Extract the [x, y] coordinate from the center of the cell holding the provided text.  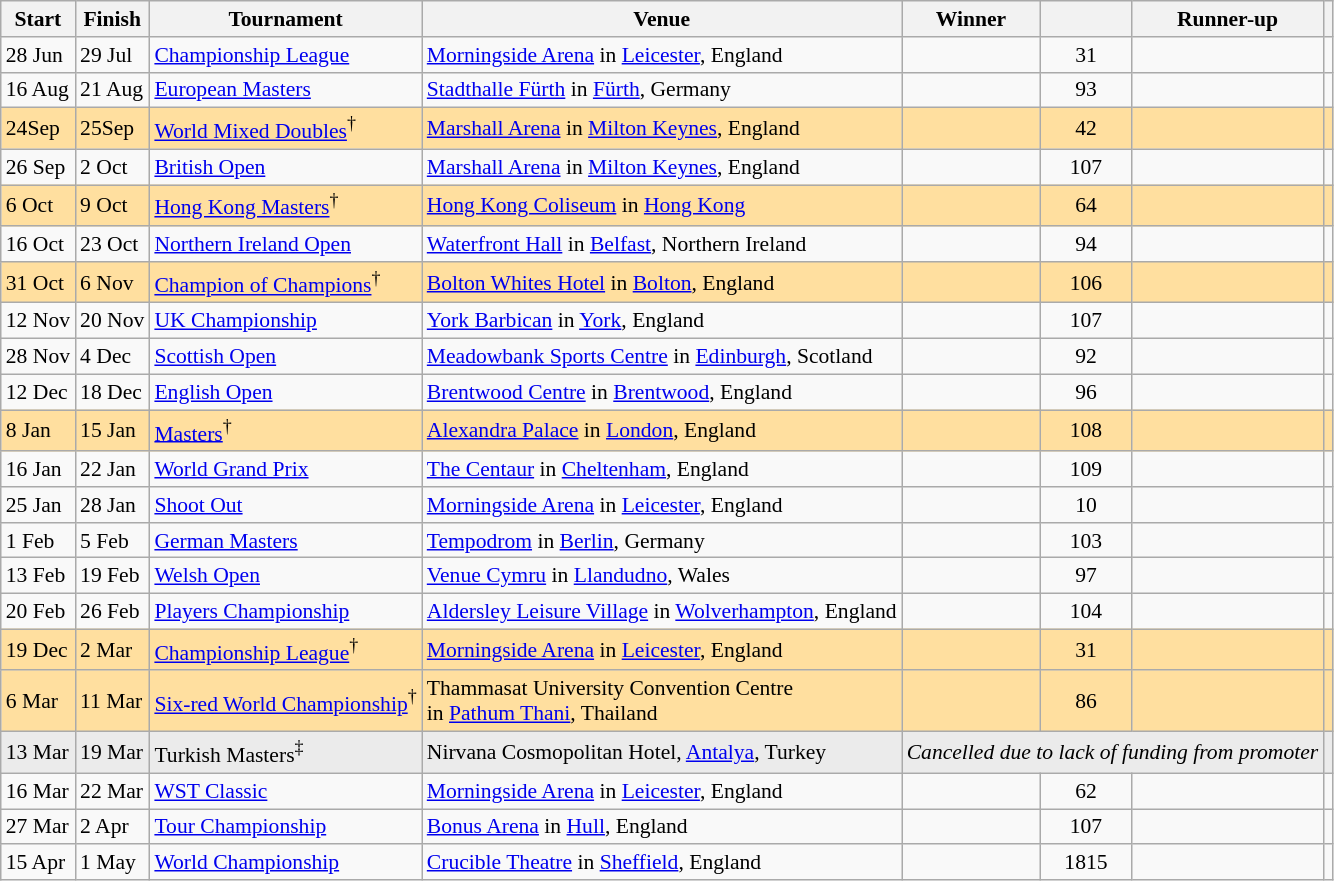
Tournament [285, 19]
Welsh Open [285, 576]
1815 [1086, 863]
British Open [285, 167]
Bolton Whites Hotel in Bolton, England [662, 282]
93 [1086, 90]
Scottish Open [285, 357]
19 Mar [112, 752]
Cancelled due to lack of funding from promoter [1113, 752]
96 [1086, 392]
Six-red World Championship† [285, 702]
9 Oct [112, 206]
29 Jul [112, 55]
World Championship [285, 863]
18 Dec [112, 392]
Hong Kong Masters† [285, 206]
Hong Kong Coliseum in Hong Kong [662, 206]
European Masters [285, 90]
19 Feb [112, 576]
6 Mar [38, 702]
28 Nov [38, 357]
1 Feb [38, 541]
UK Championship [285, 321]
11 Mar [112, 702]
24Sep [38, 128]
Nirvana Cosmopolitan Hotel, Antalya, Turkey [662, 752]
31 Oct [38, 282]
Runner-up [1228, 19]
Stadthalle Fürth in Fürth, Germany [662, 90]
2 Oct [112, 167]
26 Sep [38, 167]
German Masters [285, 541]
Players Championship [285, 612]
Winner [971, 19]
Tempodrom in Berlin, Germany [662, 541]
Alexandra Palace in London, England [662, 430]
English Open [285, 392]
12 Nov [38, 321]
109 [1086, 469]
1 May [112, 863]
103 [1086, 541]
97 [1086, 576]
Northern Ireland Open [285, 244]
Meadowbank Sports Centre in Edinburgh, Scotland [662, 357]
12 Dec [38, 392]
15 Apr [38, 863]
Crucible Theatre in Sheffield, England [662, 863]
Championship League† [285, 650]
27 Mar [38, 827]
Venue [662, 19]
13 Mar [38, 752]
94 [1086, 244]
86 [1086, 702]
22 Jan [112, 469]
10 [1086, 505]
42 [1086, 128]
21 Aug [112, 90]
25Sep [112, 128]
Venue Cymru in Llandudno, Wales [662, 576]
22 Mar [112, 791]
16 Jan [38, 469]
62 [1086, 791]
Masters† [285, 430]
5 Feb [112, 541]
The Centaur in Cheltenham, England [662, 469]
Brentwood Centre in Brentwood, England [662, 392]
28 Jun [38, 55]
Champion of Champions† [285, 282]
Tour Championship [285, 827]
23 Oct [112, 244]
York Barbican in York, England [662, 321]
106 [1086, 282]
16 Mar [38, 791]
28 Jan [112, 505]
92 [1086, 357]
13 Feb [38, 576]
25 Jan [38, 505]
Bonus Arena in Hull, England [662, 827]
15 Jan [112, 430]
World Grand Prix [285, 469]
Aldersley Leisure Village in Wolverhampton, England [662, 612]
19 Dec [38, 650]
Start [38, 19]
Thammasat University Convention Centrein Pathum Thani, Thailand [662, 702]
World Mixed Doubles† [285, 128]
16 Aug [38, 90]
2 Mar [112, 650]
104 [1086, 612]
64 [1086, 206]
8 Jan [38, 430]
6 Oct [38, 206]
Shoot Out [285, 505]
Finish [112, 19]
26 Feb [112, 612]
108 [1086, 430]
6 Nov [112, 282]
2 Apr [112, 827]
16 Oct [38, 244]
4 Dec [112, 357]
Championship League [285, 55]
WST Classic [285, 791]
20 Feb [38, 612]
20 Nov [112, 321]
Waterfront Hall in Belfast, Northern Ireland [662, 244]
Turkish Masters‡ [285, 752]
